Locate the cell with the specified text and output its [X, Y] center coordinate. 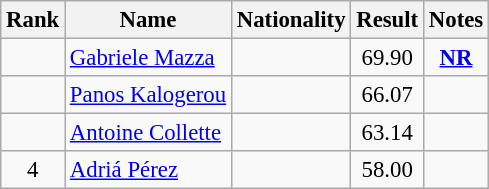
66.07 [388, 95]
Panos Kalogerou [148, 95]
Adriá Pérez [148, 170]
63.14 [388, 133]
58.00 [388, 170]
Antoine Collette [148, 133]
Notes [456, 20]
Result [388, 20]
Rank [33, 20]
69.90 [388, 58]
NR [456, 58]
Gabriele Mazza [148, 58]
Name [148, 20]
Nationality [290, 20]
4 [33, 170]
